Capture the cell that displays the provided text and extract its [x, y] central coordinate. 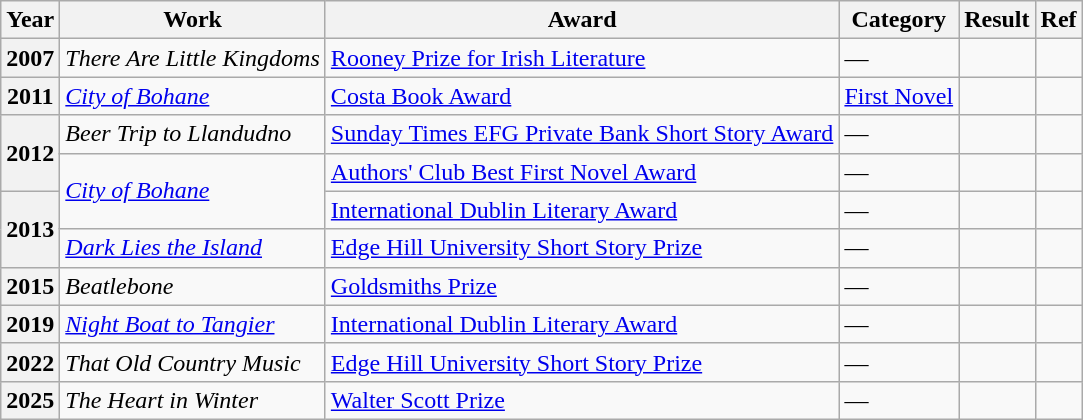
Ref [1058, 20]
Walter Scott Prize [582, 400]
2015 [30, 286]
Beer Trip to Llandudno [193, 134]
Night Boat to Tangier [193, 324]
Dark Lies the Island [193, 248]
Year [30, 20]
2022 [30, 362]
Costa Book Award [582, 96]
Award [582, 20]
Category [899, 20]
Beatlebone [193, 286]
2025 [30, 400]
Authors' Club Best First Novel Award [582, 172]
2019 [30, 324]
Sunday Times EFG Private Bank Short Story Award [582, 134]
That Old Country Music [193, 362]
Goldsmiths Prize [582, 286]
There Are Little Kingdoms [193, 58]
Work [193, 20]
2013 [30, 229]
Rooney Prize for Irish Literature [582, 58]
2007 [30, 58]
The Heart in Winter [193, 400]
Result [997, 20]
2011 [30, 96]
First Novel [899, 96]
2012 [30, 153]
